Determine the (X, Y) coordinate at the center of the cell enclosing the given text.  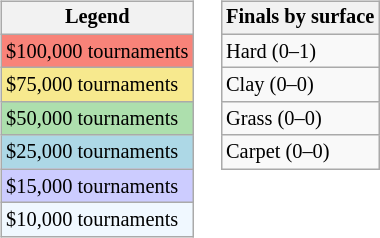
Legend (97, 18)
$50,000 tournaments (97, 119)
Hard (0–1) (300, 51)
$10,000 tournaments (97, 220)
$75,000 tournaments (97, 85)
$100,000 tournaments (97, 51)
Finals by surface (300, 18)
$25,000 tournaments (97, 152)
Carpet (0–0) (300, 152)
$15,000 tournaments (97, 186)
Grass (0–0) (300, 119)
Clay (0–0) (300, 85)
